Determine the (x, y) coordinate at the center of the cell enclosing the given text.  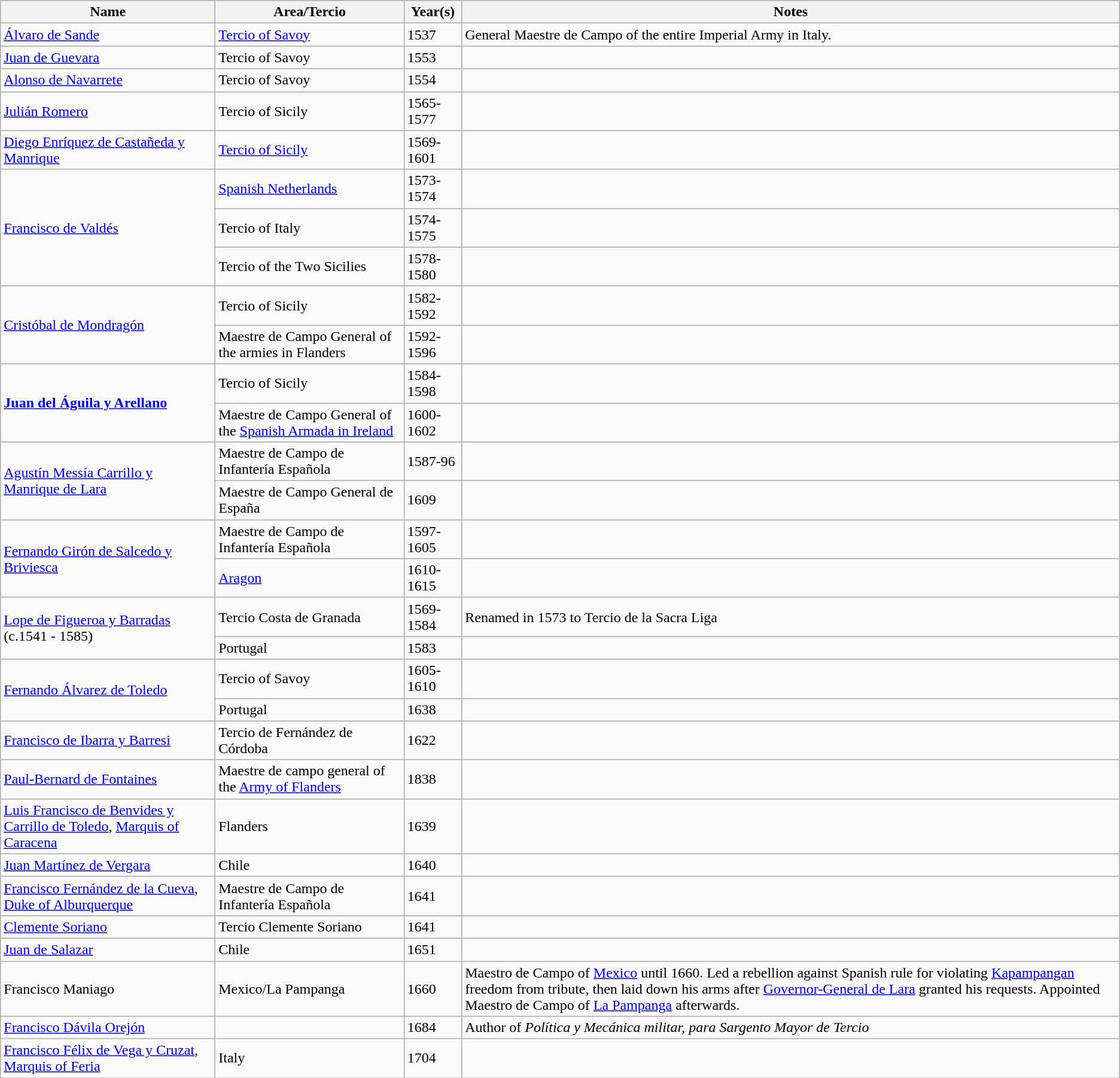
1651 (433, 949)
Name (108, 12)
Spanish Netherlands (310, 189)
1838 (433, 779)
Flanders (310, 826)
Juan del Águila y Arellano (108, 403)
1569-1584 (433, 617)
1638 (433, 709)
Francisco Félix de Vega y Cruzat, Marquis of Feria (108, 1059)
1605-1610 (433, 678)
1592-1596 (433, 345)
1565-1577 (433, 111)
Tercio of the Two Sicilies (310, 267)
1600-1602 (433, 422)
Cristóbal de Mondragón (108, 325)
Maestre de Campo General de España (310, 500)
Luis Francisco de Benvides y Carrillo de Toledo, Marquis of Caracena (108, 826)
Paul-Bernard de Fontaines (108, 779)
Clemente Soriano (108, 927)
1610-1615 (433, 578)
1582-1592 (433, 305)
1622 (433, 741)
Álvaro de Sande (108, 35)
Italy (310, 1059)
Area/Tercio (310, 12)
1684 (433, 1028)
Tercio Costa de Granada (310, 617)
Francisco de Ibarra y Barresi (108, 741)
Francisco Dávila Orejón (108, 1028)
Juan Martínez de Vergara (108, 865)
1640 (433, 865)
1537 (433, 35)
Tercio de Fernández de Córdoba (310, 741)
Diego Enríquez de Castañeda y Manrique (108, 150)
1573-1574 (433, 189)
Francisco Maniago (108, 988)
Notes (791, 12)
Alonso de Navarrete (108, 80)
Agustín Messía Carrillo y Manrique de Lara (108, 481)
1639 (433, 826)
1578-1580 (433, 267)
1574-1575 (433, 227)
Fernando Álvarez de Toledo (108, 690)
Year(s) (433, 12)
1660 (433, 988)
Tercio of Italy (310, 227)
1569-1601 (433, 150)
Lope de Figueroa y Barradas (c.1541 - 1585) (108, 628)
Juan de Salazar (108, 949)
Aragon (310, 578)
Fernando Girón de Salcedo y Briviesca (108, 559)
Renamed in 1573 to Tercio de la Sacra Liga (791, 617)
Author of Política y Mecánica militar, para Sargento Mayor de Tercio (791, 1028)
Maestre de Campo General of the Spanish Armada in Ireland (310, 422)
Tercio Clemente Soriano (310, 927)
Francisco Fernández de la Cueva, Duke of Alburquerque (108, 896)
Maestre de Campo General of the armies in Flanders (310, 345)
1704 (433, 1059)
1553 (433, 57)
General Maestre de Campo of the entire Imperial Army in Italy. (791, 35)
1609 (433, 500)
Mexico/La Pampanga (310, 988)
Maestre de campo general of the Army of Flanders (310, 779)
1587-96 (433, 462)
1597-1605 (433, 540)
Julián Romero (108, 111)
1554 (433, 80)
Juan de Guevara (108, 57)
1583 (433, 648)
1584-1598 (433, 383)
Francisco de Valdés (108, 227)
